Scan for the cell matching the given text and deliver its (x, y) coordinate at center. 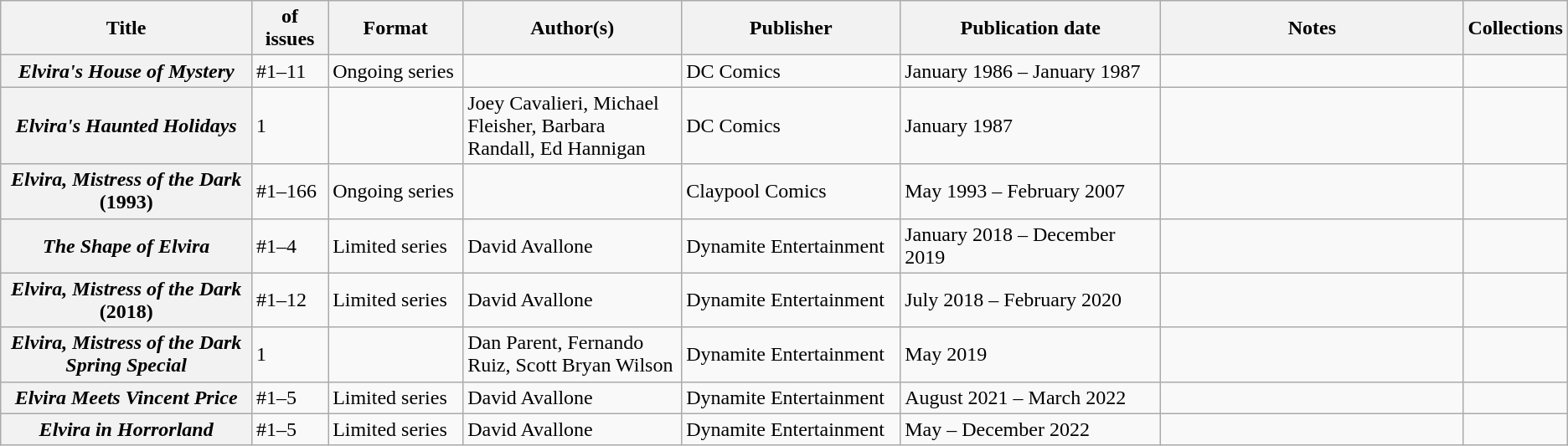
Format (395, 28)
Elvira, Mistress of the Dark (1993) (126, 191)
Dan Parent, Fernando Ruiz, Scott Bryan Wilson (573, 355)
Publisher (791, 28)
January 2018 – December 2019 (1030, 246)
July 2018 – February 2020 (1030, 300)
May 1993 – February 2007 (1030, 191)
Publication date (1030, 28)
Title (126, 28)
#1–11 (290, 71)
Elvira's House of Mystery (126, 71)
#1–4 (290, 246)
May 2019 (1030, 355)
Elvira Meets Vincent Price (126, 397)
Notes (1312, 28)
August 2021 – March 2022 (1030, 397)
Claypool Comics (791, 191)
Elvira, Mistress of the Dark Spring Special (126, 355)
#1–166 (290, 191)
January 1987 (1030, 126)
Collections (1515, 28)
January 1986 – January 1987 (1030, 71)
Elvira's Haunted Holidays (126, 126)
#1–12 (290, 300)
Joey Cavalieri, Michael Fleisher, Barbara Randall, Ed Hannigan (573, 126)
The Shape of Elvira (126, 246)
of issues (290, 28)
Elvira in Horrorland (126, 429)
Elvira, Mistress of the Dark (2018) (126, 300)
Author(s) (573, 28)
May – December 2022 (1030, 429)
